Return [x, y] of the center of cell containing provided text 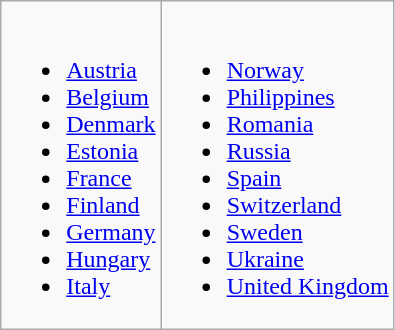
Austria Belgium Denmark Estonia France Finland Germany Hungary Italy [81, 166]
Norway Philippines Romania Russia Spain Switzerland Sweden Ukraine United Kingdom [278, 166]
